Identify which cell holds the provided text, then report its (X, Y) central coordinate. 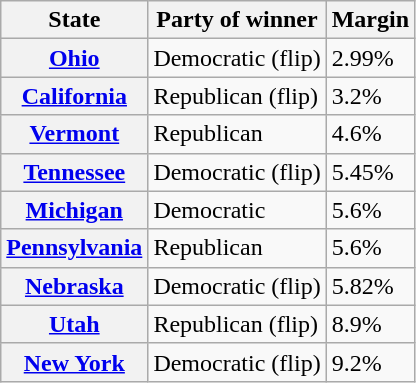
8.9% (370, 324)
Margin (370, 20)
California (74, 96)
Ohio (74, 58)
Democratic (237, 210)
5.45% (370, 172)
2.99% (370, 58)
Utah (74, 324)
9.2% (370, 362)
Michigan (74, 210)
Tennessee (74, 172)
State (74, 20)
3.2% (370, 96)
Pennsylvania (74, 248)
4.6% (370, 134)
Nebraska (74, 286)
New York (74, 362)
Party of winner (237, 20)
5.82% (370, 286)
Vermont (74, 134)
